Extract the [x, y] coordinate from the center of the cell holding the provided text.  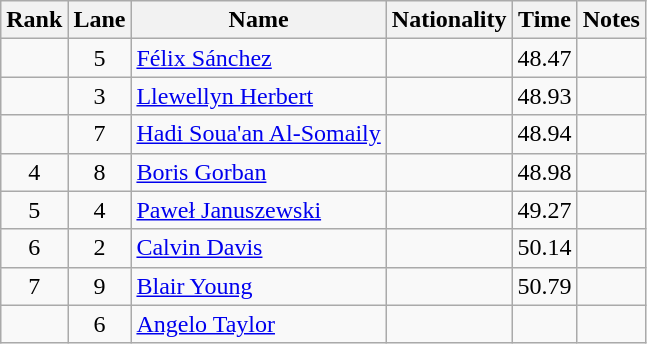
50.14 [544, 248]
Lane [100, 20]
50.79 [544, 286]
2 [100, 248]
Angelo Taylor [258, 324]
Calvin Davis [258, 248]
Notes [611, 20]
Paweł Januszewski [258, 210]
49.27 [544, 210]
3 [100, 96]
48.94 [544, 134]
48.47 [544, 58]
48.98 [544, 172]
Blair Young [258, 286]
Name [258, 20]
Time [544, 20]
Hadi Soua'an Al-Somaily [258, 134]
9 [100, 286]
Félix Sánchez [258, 58]
48.93 [544, 96]
8 [100, 172]
Rank [34, 20]
Boris Gorban [258, 172]
Nationality [449, 20]
Llewellyn Herbert [258, 96]
